Extract the [X, Y] coordinate from the center of the cell holding the provided text.  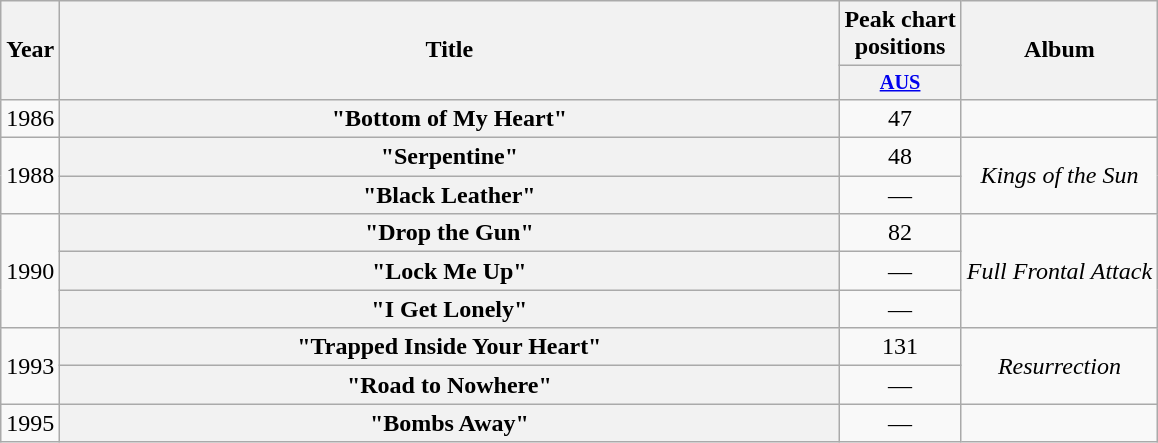
Album [1059, 50]
1990 [30, 271]
Full Frontal Attack [1059, 271]
1993 [30, 366]
"I Get Lonely" [450, 309]
47 [900, 118]
"Serpentine" [450, 157]
Peak chartpositions [900, 34]
48 [900, 157]
Year [30, 50]
Resurrection [1059, 366]
AUS [900, 83]
1988 [30, 176]
1986 [30, 118]
"Lock Me Up" [450, 271]
"Trapped Inside Your Heart" [450, 347]
Kings of the Sun [1059, 176]
"Bombs Away" [450, 423]
Title [450, 50]
"Drop the Gun" [450, 233]
"Road to Nowhere" [450, 385]
82 [900, 233]
1995 [30, 423]
"Bottom of My Heart" [450, 118]
131 [900, 347]
"Black Leather" [450, 195]
